Scan for the cell matching the given text and deliver its [X, Y] coordinate at center. 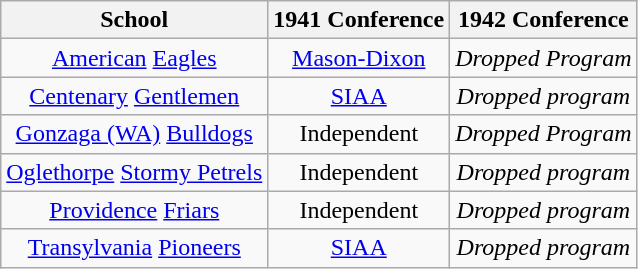
Mason-Dixon [359, 58]
Providence Friars [134, 210]
1941 Conference [359, 20]
American Eagles [134, 58]
Oglethorpe Stormy Petrels [134, 172]
School [134, 20]
Centenary Gentlemen [134, 96]
Transylvania Pioneers [134, 248]
Gonzaga (WA) Bulldogs [134, 134]
1942 Conference [544, 20]
